Locate the cell with the specified text and output its [X, Y] center coordinate. 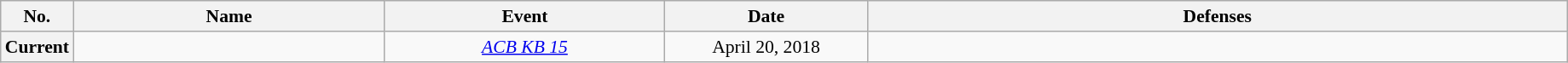
April 20, 2018 [766, 47]
ACB KB 15 [525, 47]
Date [766, 16]
Defenses [1218, 16]
No. [38, 16]
Name [229, 16]
Current [38, 47]
Event [525, 16]
